Scan for the cell matching the given text and deliver its [x, y] coordinate at center. 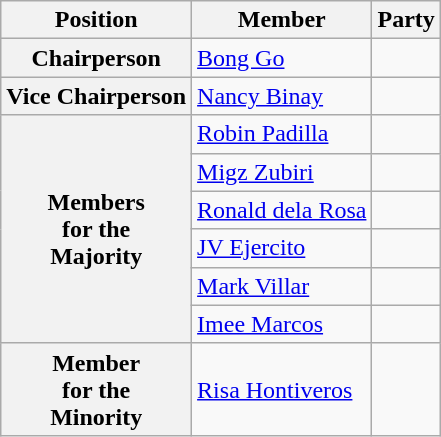
Mark Villar [282, 286]
Imee Marcos [282, 324]
Bong Go [282, 58]
Nancy Binay [282, 96]
Member [282, 20]
Position [96, 20]
Migz Zubiri [282, 172]
Vice Chairperson [96, 96]
Robin Padilla [282, 134]
Membersfor theMajority [96, 229]
Party [406, 20]
Risa Hontiveros [282, 389]
Chairperson [96, 58]
Ronald dela Rosa [282, 210]
Memberfor theMinority [96, 389]
JV Ejercito [282, 248]
